Locate the cell with the specified text and output its [X, Y] center coordinate. 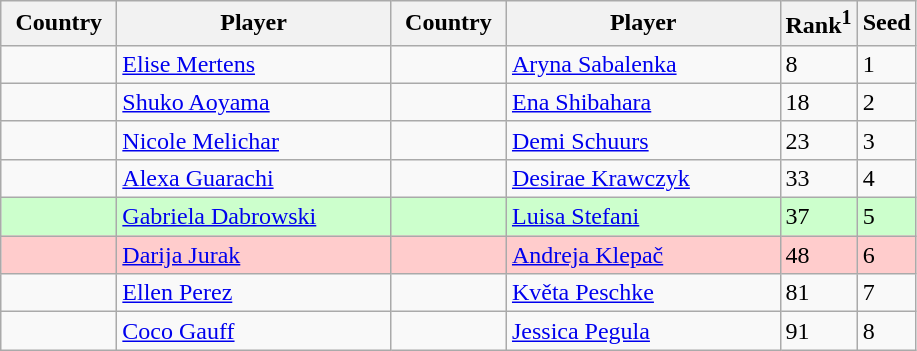
Desirae Krawczyk [643, 178]
Elise Mertens [254, 64]
3 [886, 140]
Aryna Sabalenka [643, 64]
Alexa Guarachi [254, 178]
Coco Gauff [254, 331]
Luisa Stefani [643, 217]
18 [818, 102]
81 [818, 293]
23 [818, 140]
91 [818, 331]
Gabriela Dabrowski [254, 217]
Demi Schuurs [643, 140]
Ellen Perez [254, 293]
2 [886, 102]
4 [886, 178]
Nicole Melichar [254, 140]
Shuko Aoyama [254, 102]
5 [886, 217]
Květa Peschke [643, 293]
Darija Jurak [254, 255]
33 [818, 178]
1 [886, 64]
Andreja Klepač [643, 255]
Ena Shibahara [643, 102]
7 [886, 293]
37 [818, 217]
Rank1 [818, 24]
6 [886, 255]
Jessica Pegula [643, 331]
48 [818, 255]
Seed [886, 24]
